Provide the [x, y] coordinate of the cell's center where the given text is located.  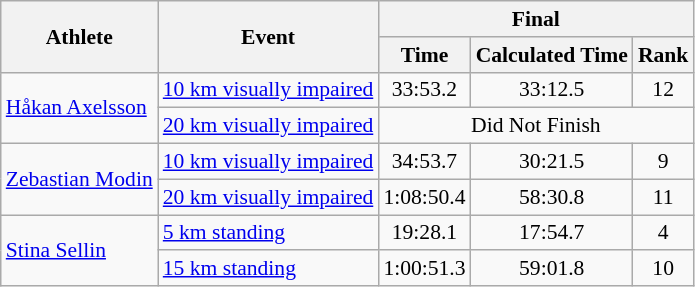
1:00:51.3 [424, 269]
Final [536, 19]
58:30.8 [552, 197]
5 km standing [268, 233]
33:12.5 [552, 90]
9 [664, 162]
19:28.1 [424, 233]
1:08:50.4 [424, 197]
15 km standing [268, 269]
Håkan Axelsson [80, 108]
59:01.8 [552, 269]
Event [268, 36]
Time [424, 55]
Rank [664, 55]
10 [664, 269]
34:53.7 [424, 162]
Athlete [80, 36]
30:21.5 [552, 162]
Stina Sellin [80, 250]
Did Not Finish [536, 126]
Zebastian Modin [80, 180]
12 [664, 90]
11 [664, 197]
33:53.2 [424, 90]
Calculated Time [552, 55]
17:54.7 [552, 233]
4 [664, 233]
